Search for the cell housing the specified text and yield its (X, Y) center coordinate. 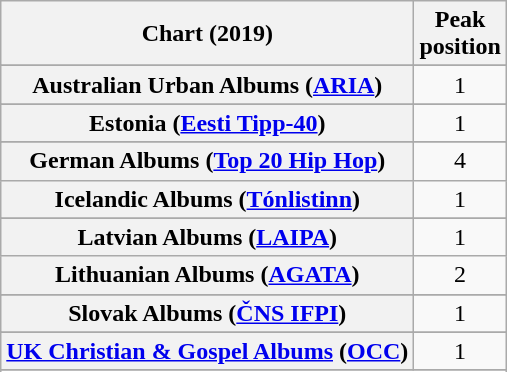
Latvian Albums (LAIPA) (208, 237)
Australian Urban Albums (ARIA) (208, 85)
2 (460, 275)
Peakposition (460, 34)
Chart (2019) (208, 34)
Estonia (Eesti Tipp-40) (208, 123)
Icelandic Albums (Tónlistinn) (208, 199)
Slovak Albums (ČNS IFPI) (208, 313)
Lithuanian Albums (AGATA) (208, 275)
4 (460, 161)
German Albums (Top 20 Hip Hop) (208, 161)
UK Christian & Gospel Albums (OCC) (208, 351)
